Scan for the cell matching the given text and deliver its (X, Y) coordinate at center. 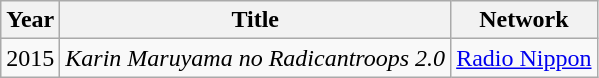
Radio Nippon (524, 58)
Karin Maruyama no Radicantroops 2.0 (256, 58)
2015 (30, 58)
Network (524, 20)
Year (30, 20)
Title (256, 20)
